Locate the cell with the specified text and output its (X, Y) center coordinate. 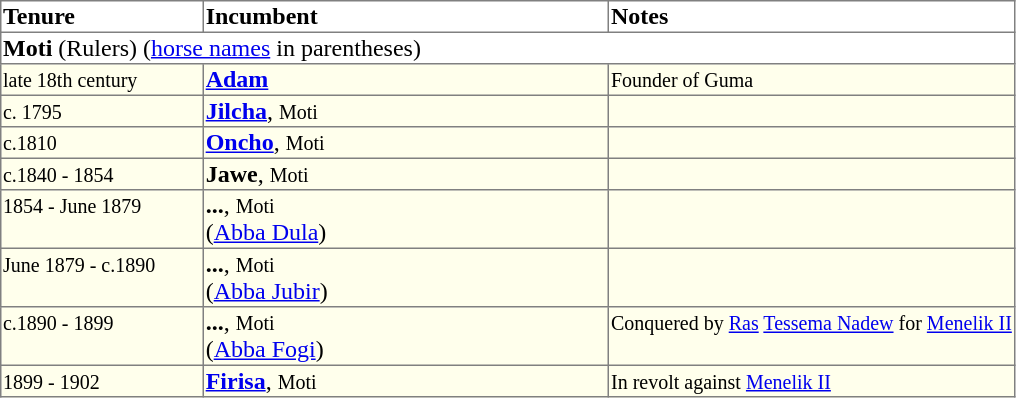
c. 1795 (102, 111)
Tenure (102, 17)
1854 - June 1879 (102, 219)
c.1840 - 1854 (102, 174)
Jilcha, Moti (406, 111)
Notes (812, 17)
c.1890 - 1899 (102, 336)
In revolt against Menelik II (812, 381)
1899 - 1902 (102, 381)
Conquered by Ras Tessema Nadew for Menelik II (812, 336)
Incumbent (406, 17)
Jawe, Moti (406, 174)
..., Moti(Abba Dula) (406, 219)
Oncho, Moti (406, 143)
Founder of Guma (812, 80)
late 18th century (102, 80)
Firisa, Moti (406, 381)
c.1810 (102, 143)
Moti (Rulers) (horse names in parentheses) (508, 48)
..., Moti(Abba Jubir) (406, 277)
June 1879 - c.1890 (102, 277)
Adam (406, 80)
..., Moti(Abba Fogi) (406, 336)
